Locate the cell with the specified text and output its (x, y) center coordinate. 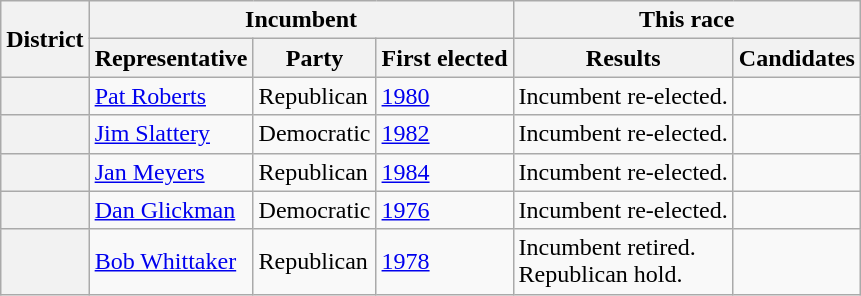
District (45, 39)
Party (314, 58)
Bob Whittaker (171, 262)
Representative (171, 58)
Incumbent (301, 20)
Dan Glickman (171, 210)
Candidates (796, 58)
This race (686, 20)
First elected (444, 58)
Results (623, 58)
1984 (444, 172)
Jim Slattery (171, 134)
1976 (444, 210)
1980 (444, 96)
Jan Meyers (171, 172)
1982 (444, 134)
1978 (444, 262)
Incumbent retired.Republican hold. (623, 262)
Pat Roberts (171, 96)
